Scan for the cell matching the given text and deliver its [X, Y] coordinate at center. 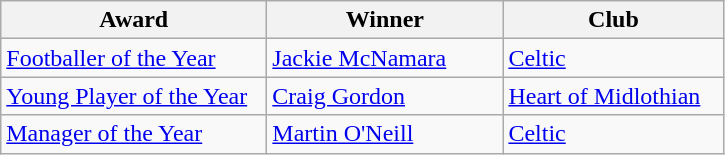
Winner [385, 20]
Martin O'Neill [385, 134]
Young Player of the Year [134, 96]
Club [614, 20]
Award [134, 20]
Jackie McNamara [385, 58]
Footballer of the Year [134, 58]
Heart of Midlothian [614, 96]
Manager of the Year [134, 134]
Craig Gordon [385, 96]
